Capture the cell that displays the provided text and extract its (x, y) central coordinate. 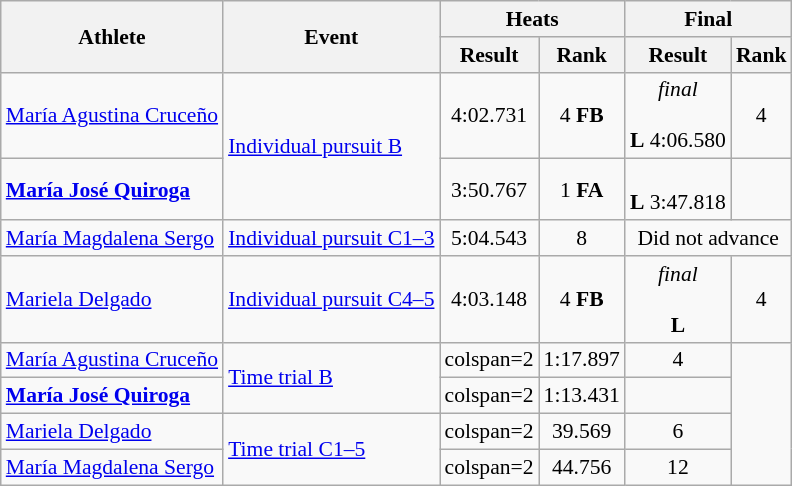
Time trial B (331, 378)
Time trial C1–5 (331, 450)
1 FA (582, 190)
Did not advance (708, 238)
finalL (678, 300)
Individual pursuit B (331, 146)
44.756 (582, 467)
Athlete (112, 36)
finalL 4:06.580 (678, 116)
12 (678, 467)
1:13.431 (582, 396)
Individual pursuit C1–3 (331, 238)
5:04.543 (490, 238)
8 (582, 238)
L 3:47.818 (678, 190)
3:50.767 (490, 190)
Heats (532, 19)
1:17.897 (582, 360)
4:03.148 (490, 300)
Individual pursuit C4–5 (331, 300)
Final (708, 19)
4:02.731 (490, 116)
39.569 (582, 432)
6 (678, 432)
Event (331, 36)
